From the cell containing the given text, extract its center point as [x, y] coordinate. 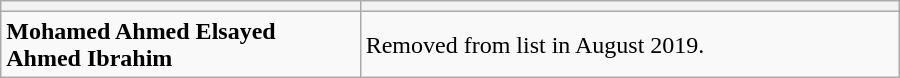
Mohamed Ahmed Elsayed Ahmed Ibrahim [180, 44]
Removed from list in August 2019. [630, 44]
